Extract the (X, Y) coordinate from the center of the cell holding the provided text.  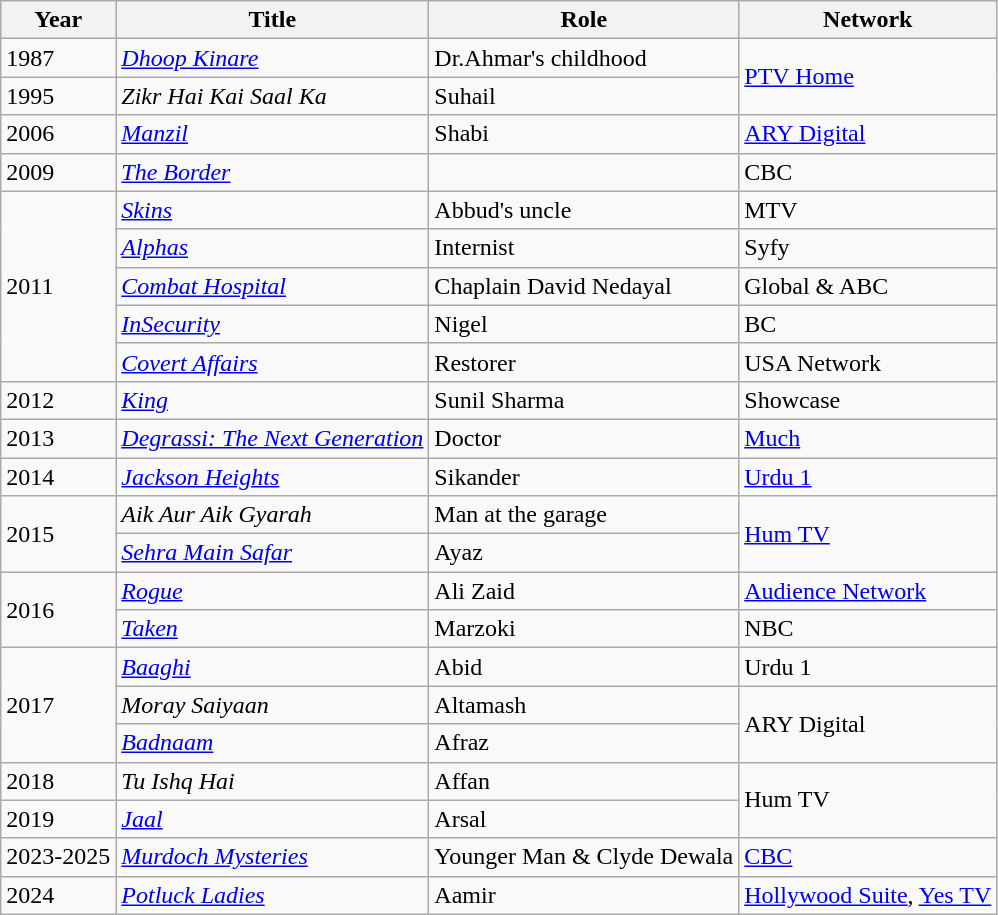
Abbud's uncle (584, 210)
Year (58, 20)
MTV (868, 210)
Tu Ishq Hai (272, 781)
Title (272, 20)
Dhoop Kinare (272, 58)
2018 (58, 781)
Altamash (584, 705)
Audience Network (868, 591)
Afraz (584, 743)
Degrassi: The Next Generation (272, 438)
Baaghi (272, 667)
Sunil Sharma (584, 400)
NBC (868, 629)
2016 (58, 610)
Global & ABC (868, 286)
2006 (58, 134)
1995 (58, 96)
PTV Home (868, 77)
2013 (58, 438)
Younger Man & Clyde Dewala (584, 857)
King (272, 400)
Murdoch Mysteries (272, 857)
Zikr Hai Kai Saal Ka (272, 96)
Dr.Ahmar's childhood (584, 58)
Jaal (272, 819)
2014 (58, 477)
2024 (58, 895)
Alphas (272, 248)
Abid (584, 667)
Much (868, 438)
2023-2025 (58, 857)
2009 (58, 172)
BC (868, 324)
Man at the garage (584, 515)
Chaplain David Nedayal (584, 286)
Sikander (584, 477)
Hollywood Suite, Yes TV (868, 895)
2017 (58, 705)
Potluck Ladies (272, 895)
Sehra Main Safar (272, 553)
Suhail (584, 96)
Jackson Heights (272, 477)
Arsal (584, 819)
Ayaz (584, 553)
Skins (272, 210)
2011 (58, 286)
Moray Saiyaan (272, 705)
2012 (58, 400)
Marzoki (584, 629)
Showcase (868, 400)
USA Network (868, 362)
Badnaam (272, 743)
Ali Zaid (584, 591)
Combat Hospital (272, 286)
1987 (58, 58)
Syfy (868, 248)
InSecurity (272, 324)
Network (868, 20)
Affan (584, 781)
Manzil (272, 134)
Taken (272, 629)
Role (584, 20)
Doctor (584, 438)
Internist (584, 248)
2015 (58, 534)
Covert Affairs (272, 362)
Shabi (584, 134)
Rogue (272, 591)
The Border (272, 172)
Aik Aur Aik Gyarah (272, 515)
Restorer (584, 362)
Aamir (584, 895)
2019 (58, 819)
Nigel (584, 324)
